Provide the [X, Y] coordinate of the cell's center where the given text is located.  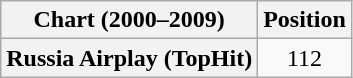
Chart (2000–2009) [130, 20]
Position [305, 20]
112 [305, 58]
Russia Airplay (TopHit) [130, 58]
